Scan for the cell matching the given text and deliver its [X, Y] coordinate at center. 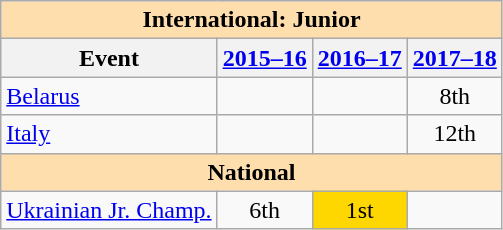
Event [109, 58]
8th [454, 96]
1st [360, 210]
2015–16 [264, 58]
National [252, 172]
6th [264, 210]
2017–18 [454, 58]
Ukrainian Jr. Champ. [109, 210]
Italy [109, 134]
12th [454, 134]
Belarus [109, 96]
2016–17 [360, 58]
International: Junior [252, 20]
